Return (x, y) of the center of cell containing provided text 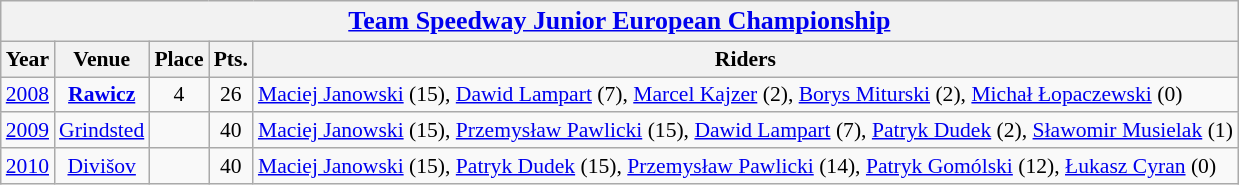
Riders (746, 59)
Divišov (102, 166)
Place (178, 59)
Grindsted (102, 131)
2008 (28, 95)
Year (28, 59)
2009 (28, 131)
2010 (28, 166)
Maciej Janowski (15), Przemysław Pawlicki (15), Dawid Lampart (7), Patryk Dudek (2), Sławomir Musielak (1) (746, 131)
Maciej Janowski (15), Patryk Dudek (15), Przemysław Pawlicki (14), Patryk Gomólski (12), Łukasz Cyran (0) (746, 166)
Venue (102, 59)
Team Speedway Junior European Championship (620, 21)
Maciej Janowski (15), Dawid Lampart (7), Marcel Kajzer (2), Borys Miturski (2), Michał Łopaczewski (0) (746, 95)
26 (231, 95)
Pts. (231, 59)
4 (178, 95)
Rawicz (102, 95)
